Pinpoint the cell where the given text exists, returning its (x, y) midpoint coordinate. 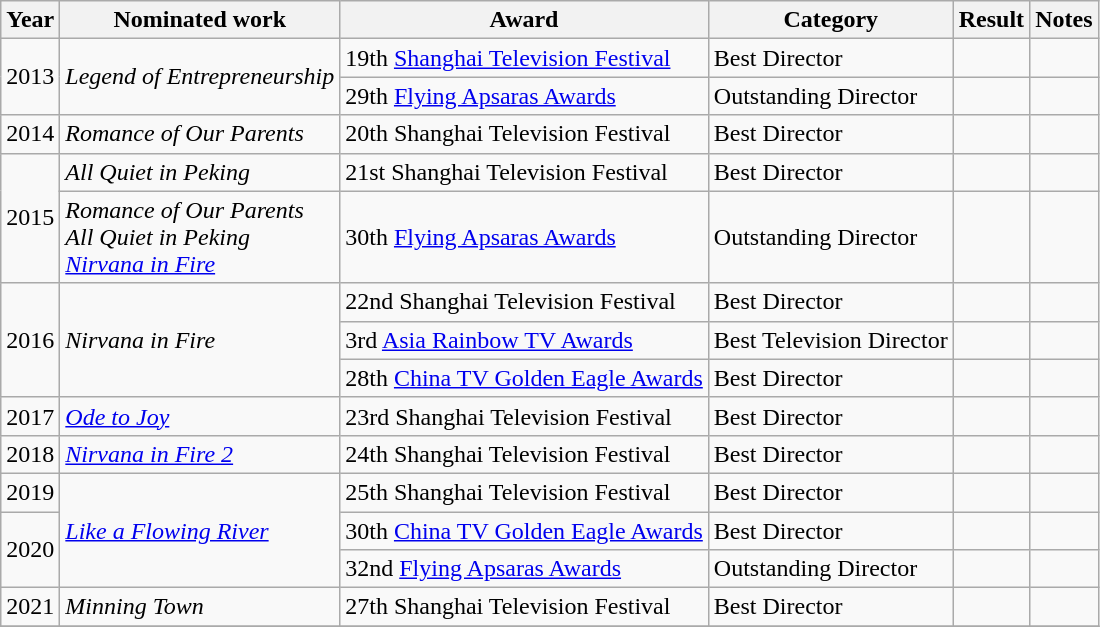
Award (524, 20)
Year (30, 20)
2016 (30, 340)
2018 (30, 454)
3rd Asia Rainbow TV Awards (524, 340)
22nd Shanghai Television Festival (524, 302)
Romance of Our ParentsAll Quiet in PekingNirvana in Fire (200, 237)
Result (991, 20)
Category (830, 20)
2020 (30, 550)
23rd Shanghai Television Festival (524, 416)
21st Shanghai Television Festival (524, 172)
19th Shanghai Television Festival (524, 58)
Legend of Entrepreneurship (200, 77)
Notes (1064, 20)
Nominated work (200, 20)
24th Shanghai Television Festival (524, 454)
Minning Town (200, 607)
30th China TV Golden Eagle Awards (524, 531)
Ode to Joy (200, 416)
2015 (30, 218)
2014 (30, 134)
2017 (30, 416)
2019 (30, 492)
29th Flying Apsaras Awards (524, 96)
27th Shanghai Television Festival (524, 607)
Like a Flowing River (200, 530)
Best Television Director (830, 340)
Nirvana in Fire 2 (200, 454)
2021 (30, 607)
Nirvana in Fire (200, 340)
28th China TV Golden Eagle Awards (524, 378)
2013 (30, 77)
Romance of Our Parents (200, 134)
20th Shanghai Television Festival (524, 134)
All Quiet in Peking (200, 172)
25th Shanghai Television Festival (524, 492)
30th Flying Apsaras Awards (524, 237)
32nd Flying Apsaras Awards (524, 569)
